Extract the [x, y] coordinate from the center of the cell holding the provided text.  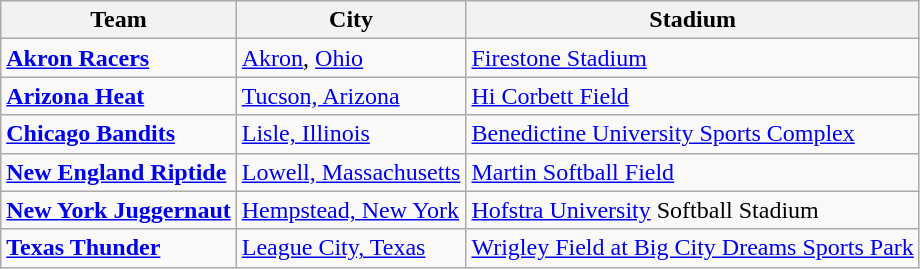
Chicago Bandits [119, 134]
Hempstead, New York [351, 210]
Lowell, Massachusetts [351, 172]
Akron, Ohio [351, 58]
Firestone Stadium [692, 58]
Benedictine University Sports Complex [692, 134]
City [351, 20]
New York Juggernaut [119, 210]
Wrigley Field at Big City Dreams Sports Park [692, 248]
Hi Corbett Field [692, 96]
Tucson, Arizona [351, 96]
Akron Racers [119, 58]
Martin Softball Field [692, 172]
Hofstra University Softball Stadium [692, 210]
Team [119, 20]
Stadium [692, 20]
League City, Texas [351, 248]
New England Riptide [119, 172]
Lisle, Illinois [351, 134]
Texas Thunder [119, 248]
Arizona Heat [119, 96]
